Locate the cell with the specified text and output its (X, Y) center coordinate. 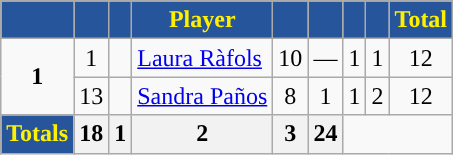
10 (290, 58)
— (326, 58)
3 (290, 134)
24 (326, 134)
Sandra Paños (202, 96)
8 (290, 96)
18 (92, 134)
Laura Ràfols (202, 58)
Player (202, 20)
Totals (38, 134)
13 (92, 96)
Total (421, 20)
